Return (x, y) of the center of cell containing provided text 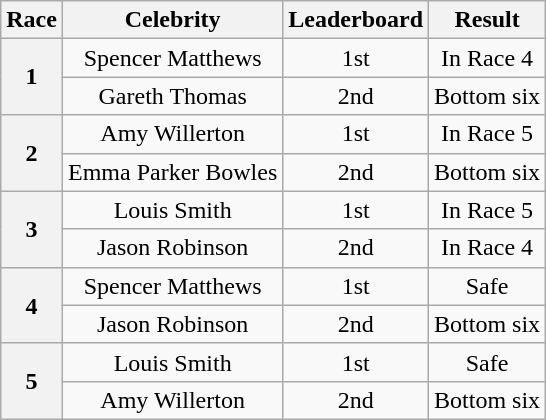
2 (32, 153)
Result (488, 20)
Gareth Thomas (172, 96)
Race (32, 20)
Celebrity (172, 20)
Leaderboard (356, 20)
3 (32, 229)
Emma Parker Bowles (172, 172)
5 (32, 381)
1 (32, 77)
4 (32, 305)
